Scan for the cell matching the given text and deliver its [x, y] coordinate at center. 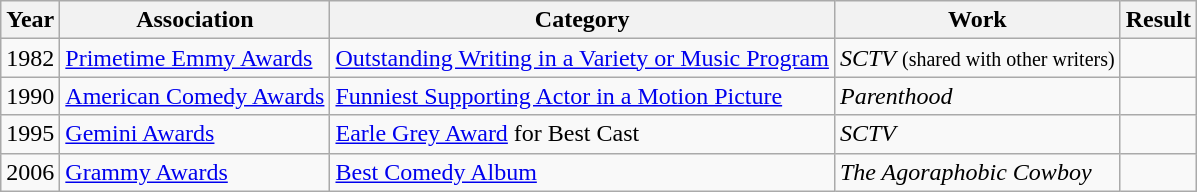
American Comedy Awards [195, 96]
SCTV [977, 134]
Funniest Supporting Actor in a Motion Picture [582, 96]
Association [195, 20]
Year [30, 20]
1990 [30, 96]
Outstanding Writing in a Variety or Music Program [582, 58]
SCTV (shared with other writers) [977, 58]
Earle Grey Award for Best Cast [582, 134]
Parenthood [977, 96]
The Agoraphobic Cowboy [977, 172]
Best Comedy Album [582, 172]
Primetime Emmy Awards [195, 58]
Result [1158, 20]
Work [977, 20]
Category [582, 20]
Gemini Awards [195, 134]
1982 [30, 58]
Grammy Awards [195, 172]
1995 [30, 134]
2006 [30, 172]
